Output the [x, y] coordinate of the center of the cell containing the given text.  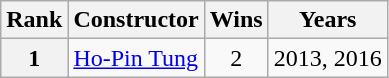
Ho-Pin Tung [136, 58]
2 [236, 58]
2013, 2016 [328, 58]
Rank [34, 20]
Years [328, 20]
Wins [236, 20]
1 [34, 58]
Constructor [136, 20]
